Determine the (X, Y) coordinate at the center of the cell enclosing the given text.  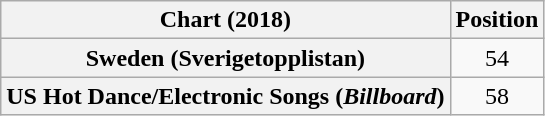
Sweden (Sverigetopplistan) (226, 58)
Chart (2018) (226, 20)
54 (497, 58)
US Hot Dance/Electronic Songs (Billboard) (226, 96)
Position (497, 20)
58 (497, 96)
